Extract the [x, y] coordinate from the center of the cell holding the provided text.  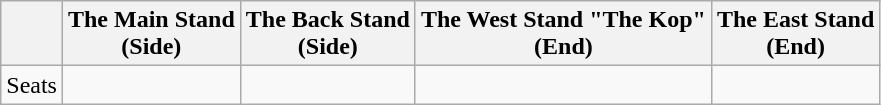
The West Stand "The Kop"(End) [563, 34]
The Back Stand(Side) [328, 34]
The Main Stand(Side) [151, 34]
The East Stand(End) [795, 34]
Seats [32, 85]
